Extract the (x, y) coordinate from the center of the cell holding the provided text.  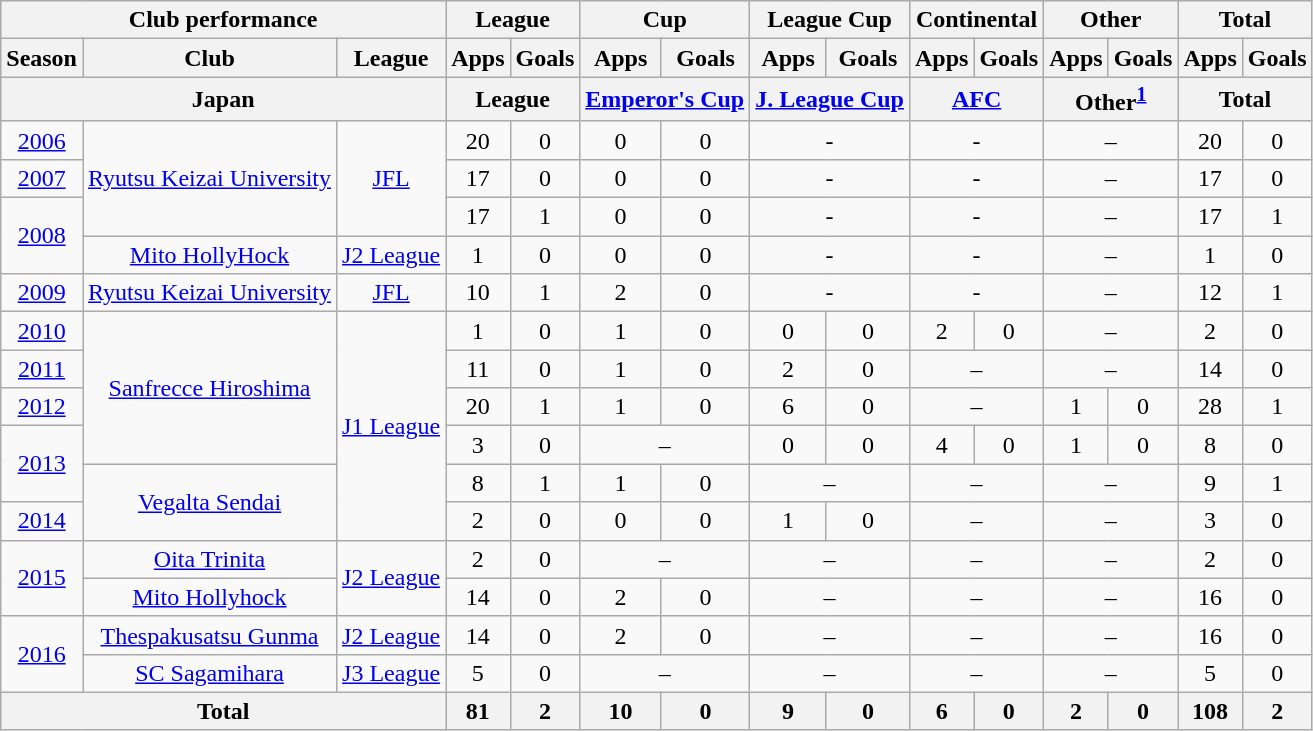
Club (209, 58)
Mito HollyHock (209, 255)
4 (941, 445)
J1 League (392, 426)
Other (1111, 20)
81 (478, 711)
Oita Trinita (209, 559)
2013 (42, 464)
2016 (42, 654)
Thespakusatsu Gunma (209, 635)
28 (1210, 407)
Other1 (1111, 100)
11 (478, 369)
108 (1210, 711)
Mito Hollyhock (209, 597)
2012 (42, 407)
J3 League (392, 673)
League Cup (830, 20)
AFC (976, 100)
Cup (665, 20)
SC Sagamihara (209, 673)
Vegalta Sendai (209, 502)
2010 (42, 331)
Japan (224, 100)
2011 (42, 369)
2009 (42, 293)
Season (42, 58)
Continental (976, 20)
Emperor's Cup (665, 100)
Sanfrecce Hiroshima (209, 388)
Club performance (224, 20)
2008 (42, 236)
12 (1210, 293)
2015 (42, 578)
2014 (42, 521)
2007 (42, 178)
2006 (42, 140)
J. League Cup (830, 100)
